Determine the (x, y) coordinate at the center of the cell enclosing the given text.  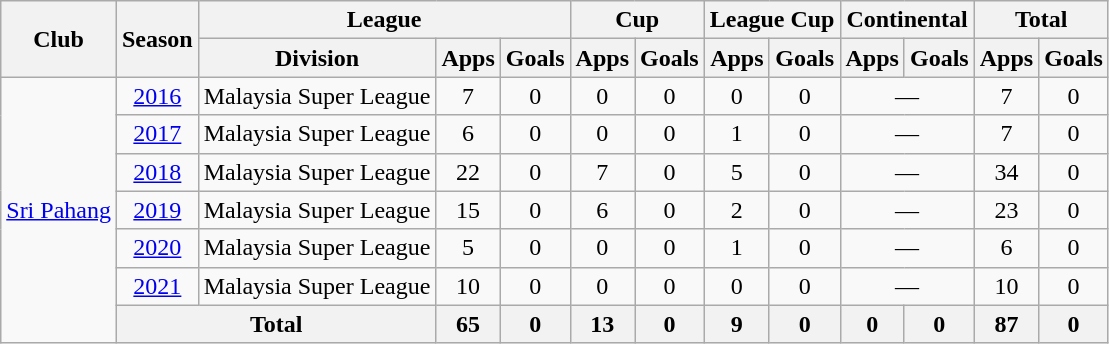
22 (468, 172)
2020 (157, 248)
9 (736, 324)
34 (1006, 172)
League (384, 20)
2017 (157, 134)
Sri Pahang (59, 210)
23 (1006, 210)
Season (157, 39)
2019 (157, 210)
87 (1006, 324)
Cup (637, 20)
2021 (157, 286)
Continental (907, 20)
2016 (157, 96)
65 (468, 324)
League Cup (772, 20)
Club (59, 39)
15 (468, 210)
2 (736, 210)
13 (602, 324)
2018 (157, 172)
Division (317, 58)
